Extract the (X, Y) coordinate from the center of the cell holding the provided text.  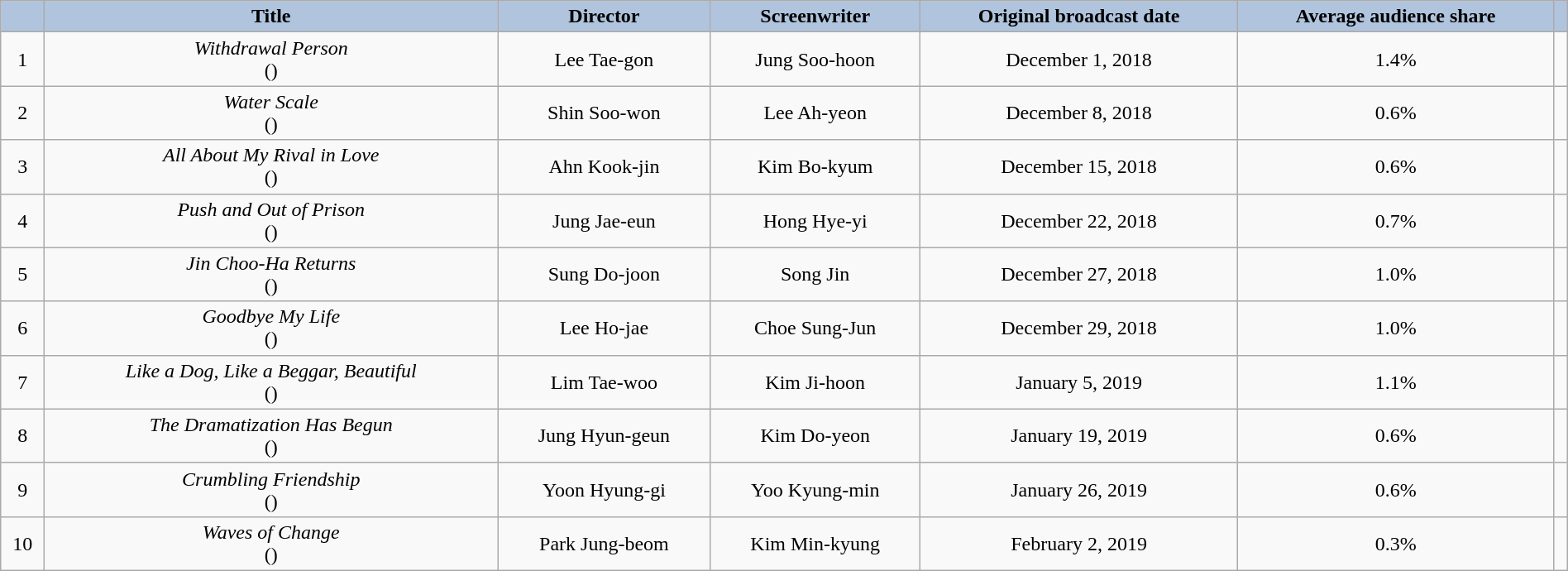
December 22, 2018 (1078, 220)
0.3% (1396, 543)
Jin Choo-Ha Returns() (271, 275)
5 (23, 275)
Jung Jae-eun (604, 220)
Ahn Kook-jin (604, 167)
Sung Do-joon (604, 275)
Yoon Hyung-gi (604, 490)
Goodbye My Life() (271, 328)
December 27, 2018 (1078, 275)
December 29, 2018 (1078, 328)
1 (23, 60)
Shin Soo-won (604, 113)
6 (23, 328)
The Dramatization Has Begun() (271, 435)
1.1% (1396, 382)
Kim Ji-hoon (815, 382)
Song Jin (815, 275)
10 (23, 543)
Choe Sung-Jun (815, 328)
Kim Bo-kyum (815, 167)
8 (23, 435)
Lee Ah-yeon (815, 113)
Title (271, 17)
Like a Dog, Like a Beggar, Beautiful() (271, 382)
Lee Tae-gon (604, 60)
January 19, 2019 (1078, 435)
Waves of Change() (271, 543)
December 15, 2018 (1078, 167)
Crumbling Friendship() (271, 490)
4 (23, 220)
December 1, 2018 (1078, 60)
0.7% (1396, 220)
December 8, 2018 (1078, 113)
Jung Hyun-geun (604, 435)
Yoo Kyung-min (815, 490)
Screenwriter (815, 17)
Hong Hye-yi (815, 220)
Lee Ho-jae (604, 328)
January 26, 2019 (1078, 490)
Kim Do-yeon (815, 435)
7 (23, 382)
Director (604, 17)
Jung Soo-hoon (815, 60)
3 (23, 167)
Park Jung-beom (604, 543)
9 (23, 490)
January 5, 2019 (1078, 382)
Push and Out of Prison() (271, 220)
Kim Min-kyung (815, 543)
2 (23, 113)
February 2, 2019 (1078, 543)
1.4% (1396, 60)
Original broadcast date (1078, 17)
Average audience share (1396, 17)
Water Scale() (271, 113)
Withdrawal Person() (271, 60)
All About My Rival in Love() (271, 167)
Lim Tae-woo (604, 382)
